Pinpoint the cell where the given text exists, returning its [x, y] midpoint coordinate. 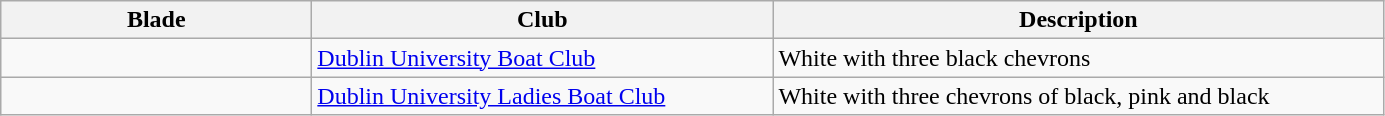
White with three chevrons of black, pink and black [1078, 96]
White with three black chevrons [1078, 58]
Blade [156, 20]
Club [542, 20]
Dublin University Boat Club [542, 58]
Description [1078, 20]
Dublin University Ladies Boat Club [542, 96]
